Locate the cell with the specified text and output its (X, Y) center coordinate. 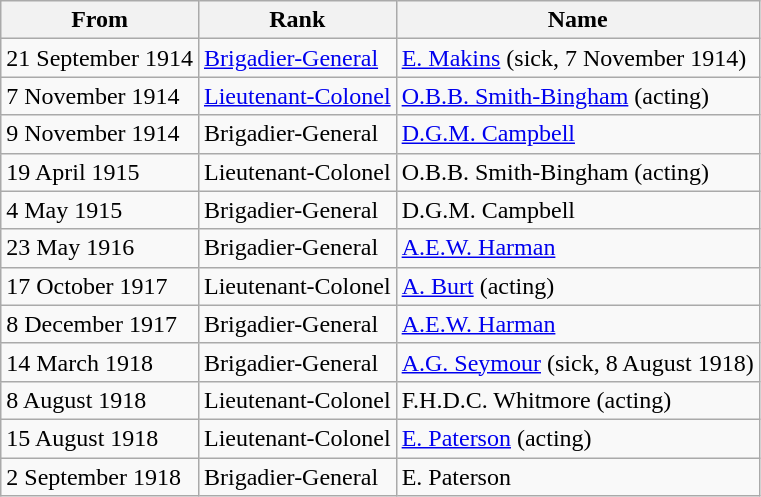
A. Burt (acting) (578, 286)
Rank (297, 20)
8 August 1918 (100, 400)
17 October 1917 (100, 286)
14 March 1918 (100, 362)
A.G. Seymour (sick, 8 August 1918) (578, 362)
E. Paterson (acting) (578, 438)
21 September 1914 (100, 58)
19 April 1915 (100, 172)
9 November 1914 (100, 134)
E. Paterson (578, 477)
From (100, 20)
7 November 1914 (100, 96)
Name (578, 20)
8 December 1917 (100, 324)
4 May 1915 (100, 210)
F.H.D.C. Whitmore (acting) (578, 400)
15 August 1918 (100, 438)
E. Makins (sick, 7 November 1914) (578, 58)
23 May 1916 (100, 248)
2 September 1918 (100, 477)
